Locate the cell with the specified text and output its [x, y] center coordinate. 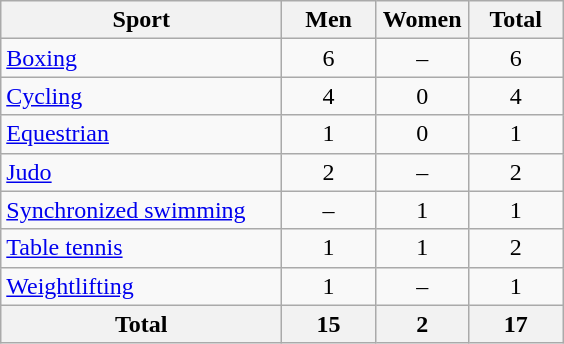
Women [422, 20]
Men [329, 20]
Equestrian [142, 134]
Cycling [142, 96]
Table tennis [142, 248]
Weightlifting [142, 286]
Boxing [142, 58]
Sport [142, 20]
Judo [142, 172]
15 [329, 324]
17 [516, 324]
Synchronized swimming [142, 210]
